Scan for the cell matching the given text and deliver its [x, y] coordinate at center. 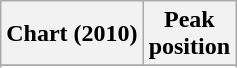
Peakposition [189, 34]
Chart (2010) [72, 34]
